For the text-containing cell, return its midpoint in (x, y) coordinate format. 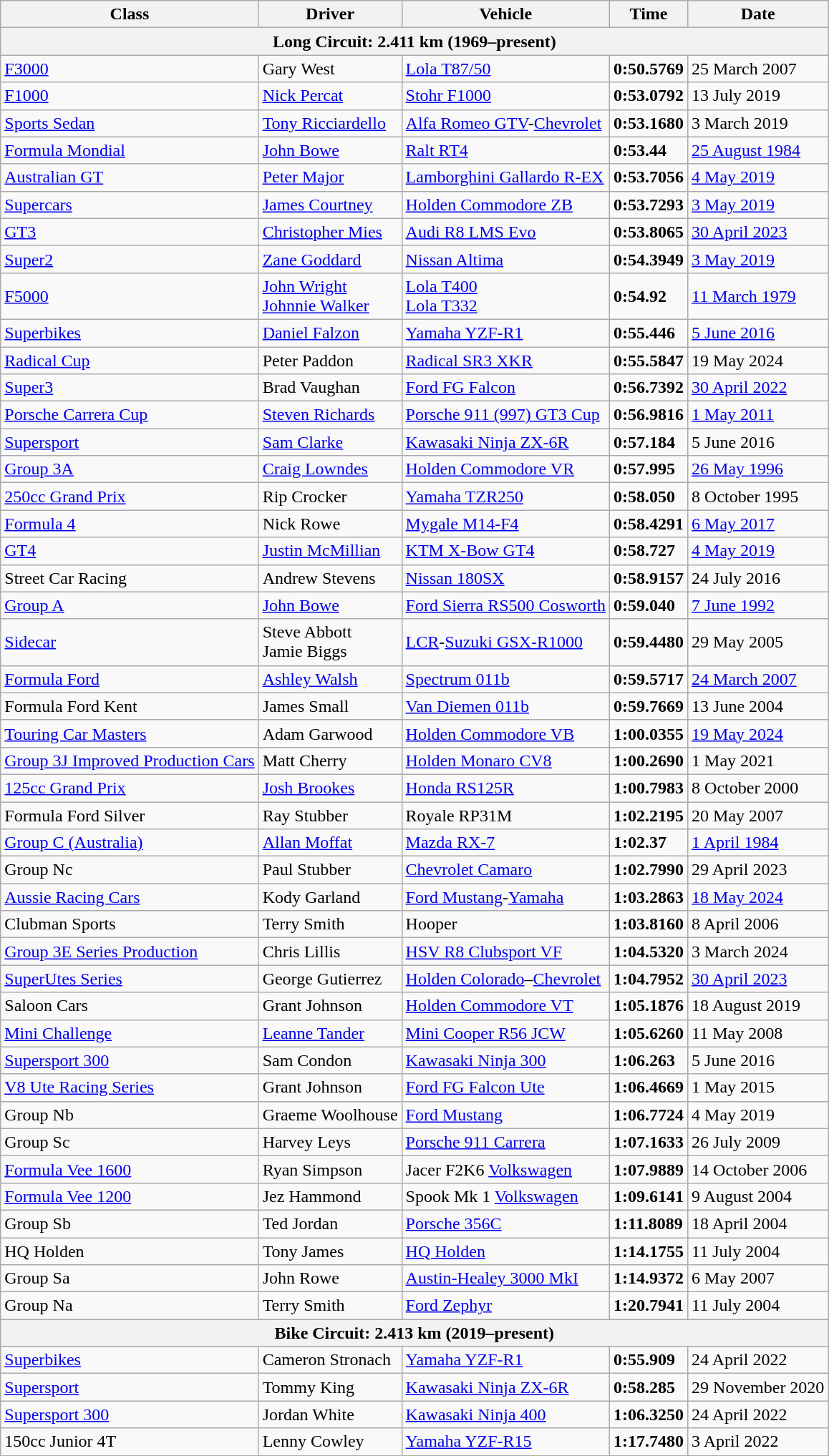
1:11.8089 (649, 1223)
Holden Commodore VR (505, 469)
11 March 1979 (758, 296)
0:55.5847 (649, 360)
13 June 2004 (758, 706)
26 July 2009 (758, 1142)
0:59.5717 (649, 679)
1:00.7983 (649, 788)
Yamaha TZR250 (505, 497)
0:57.184 (649, 442)
1 May 2015 (758, 1088)
1:14.9372 (649, 1279)
1 May 2021 (758, 761)
26 May 1996 (758, 469)
Matt Cherry (330, 761)
Formula Ford Silver (130, 815)
Porsche 356C (505, 1223)
0:50.5769 (649, 69)
Group 3J Improved Production Cars (130, 761)
0:59.040 (649, 605)
Tony James (330, 1251)
Cameron Stronach (330, 1360)
Steve Abbott Jamie Biggs (330, 643)
Porsche Carrera Cup (130, 415)
Clubman Sports (130, 924)
6 May 2017 (758, 524)
7 June 1992 (758, 605)
Australian GT (130, 177)
Leanne Tander (330, 1033)
0:55.446 (649, 333)
0:58.285 (649, 1387)
F5000 (130, 296)
1:04.7952 (649, 979)
Allan Moffat (330, 843)
Lola T87/50 (505, 69)
Royale RP31M (505, 815)
Sidecar (130, 643)
Mini Challenge (130, 1033)
Holden Commodore ZB (505, 205)
Formula 4 (130, 524)
Audi R8 LMS Evo (505, 232)
Group Sa (130, 1279)
Kawasaki Ninja 300 (505, 1060)
Driver (330, 14)
0:55.909 (649, 1360)
0:54.92 (649, 296)
Chris Lillis (330, 952)
8 April 2006 (758, 924)
Ford Mustang-Yamaha (505, 897)
Group Nc (130, 870)
1:05.1876 (649, 1006)
Group C (Australia) (130, 843)
Nick Rowe (330, 524)
20 May 2007 (758, 815)
Chevrolet Camaro (505, 870)
18 April 2004 (758, 1223)
Supercars (130, 205)
Daniel Falzon (330, 333)
3 April 2022 (758, 1442)
8 October 1995 (758, 497)
1 May 2011 (758, 415)
1 April 1984 (758, 843)
0:53.0792 (649, 96)
Group 3E Series Production (130, 952)
24 July 2016 (758, 578)
1:05.6260 (649, 1033)
Touring Car Masters (130, 733)
Zane Goddard (330, 259)
Stohr F1000 (505, 96)
Group Na (130, 1306)
Ford Mustang (505, 1115)
18 August 2019 (758, 1006)
1:06.4669 (649, 1088)
Tony Ricciardello (330, 123)
Time (649, 14)
250cc Grand Prix (130, 497)
Sam Condon (330, 1060)
Formula Ford Kent (130, 706)
Mazda RX-7 (505, 843)
Yamaha YZF-R15 (505, 1442)
LCR-Suzuki GSX-R1000 (505, 643)
Ralt RT4 (505, 150)
Jez Hammond (330, 1196)
Class (130, 14)
Sports Sedan (130, 123)
GT3 (130, 232)
Radical SR3 XKR (505, 360)
Tommy King (330, 1387)
Group A (130, 605)
Spook Mk 1 Volkswagen (505, 1196)
Jacer F2K6 Volkswagen (505, 1169)
Holden Commodore VB (505, 733)
Group 3A (130, 469)
1:03.8160 (649, 924)
Aussie Racing Cars (130, 897)
0:54.3949 (649, 259)
29 May 2005 (758, 643)
Austin-Healey 3000 MkI (505, 1279)
1:02.37 (649, 843)
150cc Junior 4T (130, 1442)
0:53.44 (649, 150)
Graeme Woolhouse (330, 1115)
Holden Monaro CV8 (505, 761)
Ray Stubber (330, 815)
F1000 (130, 96)
1:20.7941 (649, 1306)
0:58.9157 (649, 578)
18 May 2024 (758, 897)
Holden Colorado–Chevrolet (505, 979)
Street Car Racing (130, 578)
Rip Crocker (330, 497)
Group Sc (130, 1142)
Kawasaki Ninja 400 (505, 1415)
Andrew Stevens (330, 578)
Brad Vaughan (330, 388)
0:59.7669 (649, 706)
Ted Jordan (330, 1223)
George Gutierrez (330, 979)
0:58.727 (649, 551)
Super2 (130, 259)
0:56.9816 (649, 415)
125cc Grand Prix (130, 788)
HSV R8 Clubsport VF (505, 952)
Christopher Mies (330, 232)
29 November 2020 (758, 1387)
Peter Major (330, 177)
Ashley Walsh (330, 679)
0:57.995 (649, 469)
Harvey Leys (330, 1142)
Lamborghini Gallardo R-EX (505, 177)
Honda RS125R (505, 788)
14 October 2006 (758, 1169)
13 July 2019 (758, 96)
Porsche 911 Carrera (505, 1142)
0:53.7056 (649, 177)
KTM X-Bow GT4 (505, 551)
Kody Garland (330, 897)
Justin McMillian (330, 551)
Paul Stubber (330, 870)
1:14.1755 (649, 1251)
0:58.4291 (649, 524)
1:06.3250 (649, 1415)
Group Nb (130, 1115)
0:59.4480 (649, 643)
1:09.6141 (649, 1196)
1:07.1633 (649, 1142)
Sam Clarke (330, 442)
Formula Vee 1200 (130, 1196)
1:02.2195 (649, 815)
James Small (330, 706)
1:03.2863 (649, 897)
Gary West (330, 69)
Steven Richards (330, 415)
Van Diemen 011b (505, 706)
Hooper (505, 924)
8 October 2000 (758, 788)
SuperUtes Series (130, 979)
Ford Sierra RS500 Cosworth (505, 605)
0:53.1680 (649, 123)
Nissan Altima (505, 259)
Lenny Cowley (330, 1442)
Alfa Romeo GTV-Chevrolet (505, 123)
1:00.2690 (649, 761)
1:02.7990 (649, 870)
Ford FG Falcon (505, 388)
3 March 2019 (758, 123)
0:53.8065 (649, 232)
1:06.263 (649, 1060)
V8 Ute Racing Series (130, 1088)
Josh Brookes (330, 788)
John Wright Johnnie Walker (330, 296)
Spectrum 011b (505, 679)
29 April 2023 (758, 870)
Formula Mondial (130, 150)
1:00.0355 (649, 733)
Super3 (130, 388)
1:06.7724 (649, 1115)
0:58.050 (649, 497)
3 March 2024 (758, 952)
Ford Zephyr (505, 1306)
Jordan White (330, 1415)
1:04.5320 (649, 952)
Mygale M14-F4 (505, 524)
Bike Circuit: 2.413 km (2019–present) (414, 1333)
25 August 1984 (758, 150)
25 March 2007 (758, 69)
11 May 2008 (758, 1033)
John Rowe (330, 1279)
24 March 2007 (758, 679)
Saloon Cars (130, 1006)
Group Sb (130, 1223)
Peter Paddon (330, 360)
Long Circuit: 2.411 km (1969–present) (414, 41)
Ford FG Falcon Ute (505, 1088)
Porsche 911 (997) GT3 Cup (505, 415)
Lola T400Lola T332 (505, 296)
6 May 2007 (758, 1279)
Mini Cooper R56 JCW (505, 1033)
Date (758, 14)
Adam Garwood (330, 733)
Radical Cup (130, 360)
Nissan 180SX (505, 578)
1:07.9889 (649, 1169)
Nick Percat (330, 96)
James Courtney (330, 205)
Craig Lowndes (330, 469)
F3000 (130, 69)
0:53.7293 (649, 205)
Holden Commodore VT (505, 1006)
Formula Ford (130, 679)
0:56.7392 (649, 388)
GT4 (130, 551)
1:17.7480 (649, 1442)
Ryan Simpson (330, 1169)
Formula Vee 1600 (130, 1169)
Vehicle (505, 14)
30 April 2022 (758, 388)
9 August 2004 (758, 1196)
